Return [x, y] of the center of cell containing provided text 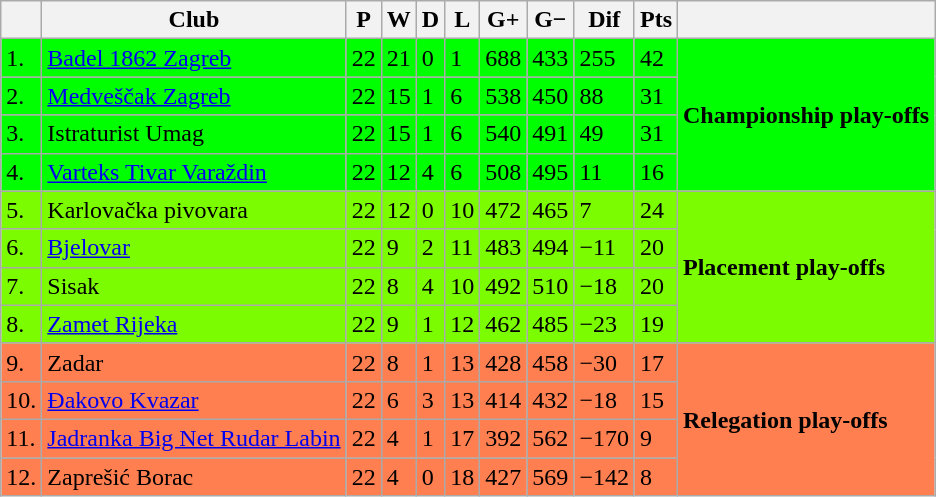
Relegation play-offs [806, 419]
D [430, 20]
688 [504, 58]
483 [504, 248]
Istraturist Umag [194, 134]
Pts [656, 20]
2. [22, 96]
Badel 1862 Zagreb [194, 58]
562 [550, 438]
569 [550, 477]
Championship play-offs [806, 115]
49 [604, 134]
L [462, 20]
Đakovo Kvazar [194, 400]
21 [398, 58]
450 [550, 96]
Karlovačka pivovara [194, 210]
Bjelovar [194, 248]
458 [550, 362]
12. [22, 477]
4. [22, 172]
−23 [604, 324]
462 [504, 324]
428 [504, 362]
472 [504, 210]
510 [550, 286]
540 [504, 134]
427 [504, 477]
255 [604, 58]
432 [550, 400]
414 [504, 400]
88 [604, 96]
G− [550, 20]
Varteks Tivar Varaždin [194, 172]
−11 [604, 248]
7 [604, 210]
Placement play-offs [806, 267]
24 [656, 210]
G+ [504, 20]
508 [504, 172]
19 [656, 324]
11. [22, 438]
P [364, 20]
2 [430, 248]
10. [22, 400]
−170 [604, 438]
1. [22, 58]
9. [22, 362]
491 [550, 134]
5. [22, 210]
7. [22, 286]
465 [550, 210]
Medveščak Zagreb [194, 96]
42 [656, 58]
−30 [604, 362]
494 [550, 248]
−142 [604, 477]
Club [194, 20]
Dif [604, 20]
18 [462, 477]
W [398, 20]
Zaprešić Borac [194, 477]
Zadar [194, 362]
8. [22, 324]
538 [504, 96]
Jadranka Big Net Rudar Labin [194, 438]
433 [550, 58]
6. [22, 248]
492 [504, 286]
Sisak [194, 286]
3. [22, 134]
3 [430, 400]
392 [504, 438]
16 [656, 172]
485 [550, 324]
Zamet Rijeka [194, 324]
495 [550, 172]
